For the text-containing cell, return its midpoint in [X, Y] coordinate format. 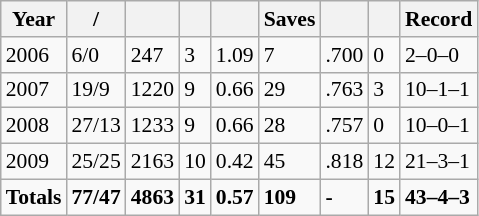
4863 [152, 197]
Totals [34, 197]
45 [290, 162]
12 [384, 162]
10 [195, 162]
/ [96, 19]
0.42 [235, 162]
29 [290, 90]
247 [152, 55]
10–1–1 [438, 90]
.757 [344, 126]
Saves [290, 19]
109 [290, 197]
1233 [152, 126]
- [344, 197]
77/47 [96, 197]
43–4–3 [438, 197]
2–0–0 [438, 55]
25/25 [96, 162]
0.57 [235, 197]
Record [438, 19]
15 [384, 197]
19/9 [96, 90]
2009 [34, 162]
1220 [152, 90]
7 [290, 55]
2007 [34, 90]
31 [195, 197]
10–0–1 [438, 126]
1.09 [235, 55]
2008 [34, 126]
27/13 [96, 126]
2006 [34, 55]
2163 [152, 162]
.818 [344, 162]
.763 [344, 90]
Year [34, 19]
.700 [344, 55]
28 [290, 126]
21–3–1 [438, 162]
6/0 [96, 55]
